Search for the cell housing the specified text and yield its [x, y] center coordinate. 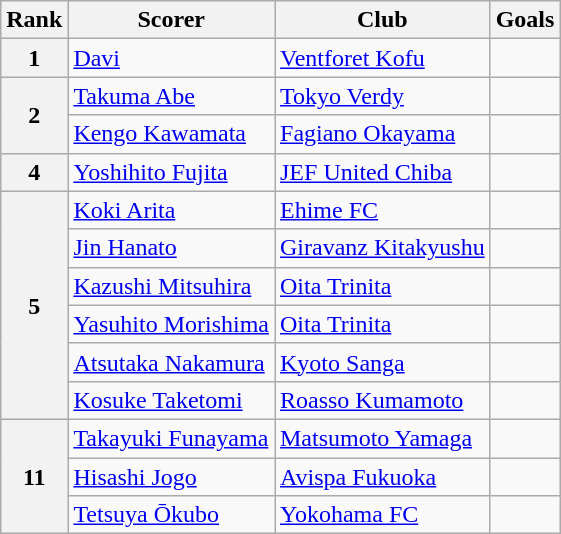
5 [34, 305]
Matsumoto Yamaga [382, 438]
2 [34, 115]
Davi [172, 58]
Rank [34, 20]
Ventforet Kofu [382, 58]
Ehime FC [382, 210]
Atsutaka Nakamura [172, 362]
Takuma Abe [172, 96]
Yasuhito Morishima [172, 324]
Kengo Kawamata [172, 134]
Tetsuya Ōkubo [172, 515]
Yoshihito Fujita [172, 172]
Kyoto Sanga [382, 362]
Hisashi Jogo [172, 477]
4 [34, 172]
Kosuke Taketomi [172, 400]
Roasso Kumamoto [382, 400]
Club [382, 20]
Scorer [172, 20]
11 [34, 476]
JEF United Chiba [382, 172]
Goals [525, 20]
Giravanz Kitakyushu [382, 248]
Tokyo Verdy [382, 96]
Fagiano Okayama [382, 134]
1 [34, 58]
Avispa Fukuoka [382, 477]
Kazushi Mitsuhira [172, 286]
Takayuki Funayama [172, 438]
Koki Arita [172, 210]
Yokohama FC [382, 515]
Jin Hanato [172, 248]
